Extract the (x, y) coordinate from the center of the cell holding the provided text.  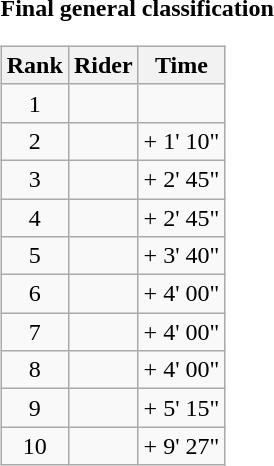
7 (34, 332)
Rider (103, 65)
+ 9' 27" (182, 446)
1 (34, 103)
Time (182, 65)
4 (34, 217)
2 (34, 141)
8 (34, 370)
+ 3' 40" (182, 256)
Rank (34, 65)
+ 1' 10" (182, 141)
3 (34, 179)
6 (34, 294)
9 (34, 408)
+ 5' 15" (182, 408)
10 (34, 446)
5 (34, 256)
